Return [x, y] of the center of cell containing provided text 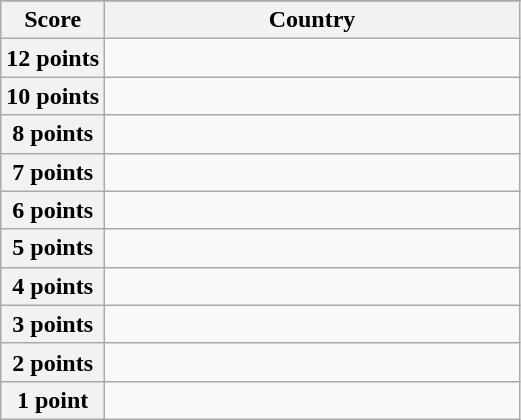
10 points [53, 96]
8 points [53, 134]
12 points [53, 58]
2 points [53, 362]
5 points [53, 248]
3 points [53, 324]
6 points [53, 210]
4 points [53, 286]
7 points [53, 172]
1 point [53, 400]
Country [312, 20]
Score [53, 20]
